Pinpoint the cell where the given text exists, returning its (X, Y) midpoint coordinate. 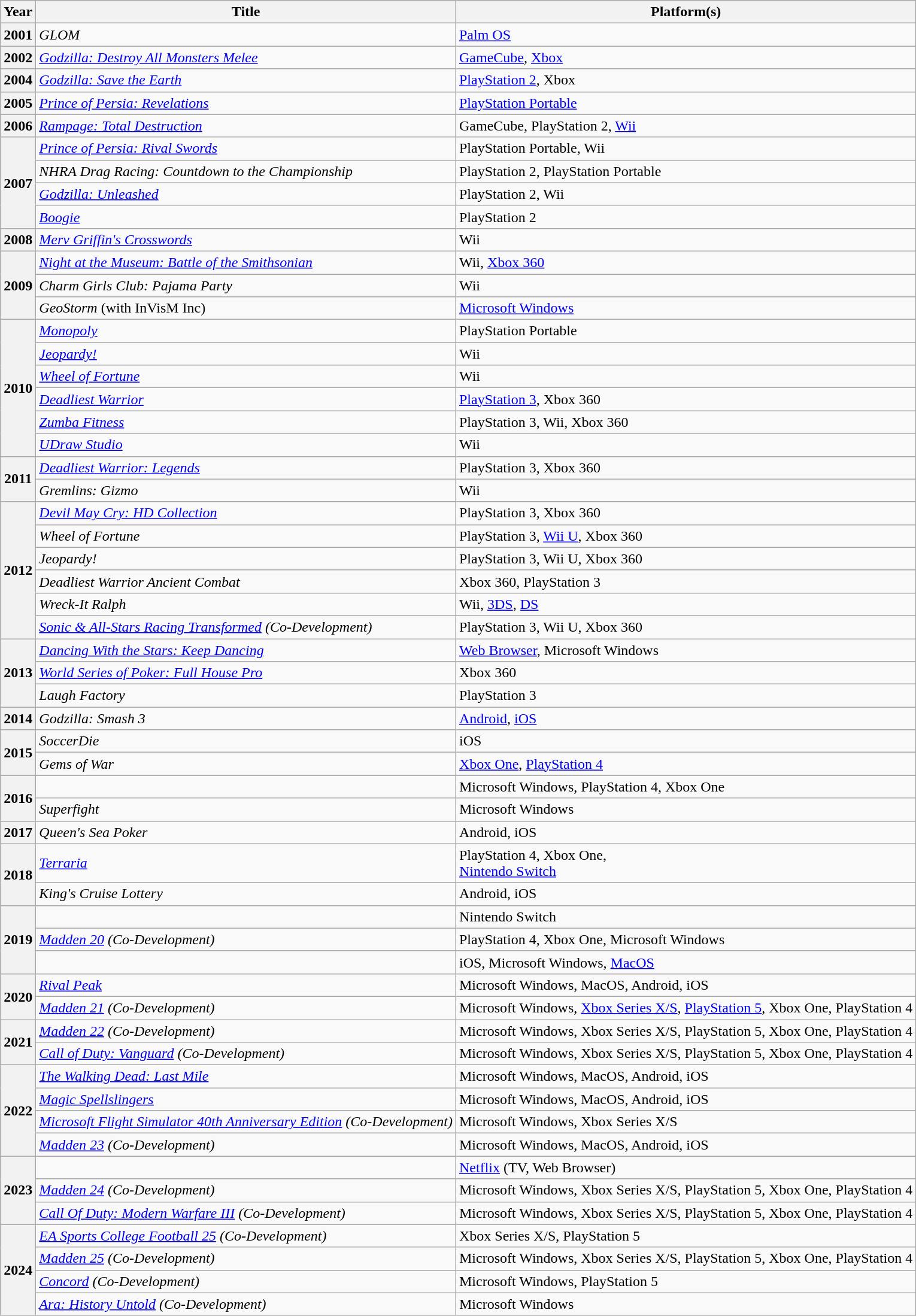
Gremlins: Gizmo (246, 490)
2007 (18, 183)
Godzilla: Smash 3 (246, 718)
The Walking Dead: Last Mile (246, 1077)
Madden 20 (Co-Development) (246, 939)
2006 (18, 126)
Queen's Sea Poker (246, 832)
2017 (18, 832)
2013 (18, 672)
Godzilla: Save the Earth (246, 80)
2010 (18, 388)
Year (18, 12)
Merv Griffin's Crosswords (246, 239)
Monopoly (246, 331)
2009 (18, 285)
Microsoft Windows, Xbox Series X/S (686, 1122)
Xbox Series X/S, PlayStation 5 (686, 1236)
2022 (18, 1111)
2021 (18, 1042)
GameCube, Xbox (686, 57)
GameCube, PlayStation 2, Wii (686, 126)
Microsoft Windows, PlayStation 4, Xbox One (686, 787)
PlayStation 2, PlayStation Portable (686, 171)
Boogie (246, 217)
GeoStorm (with InVisM Inc) (246, 308)
Wii, Xbox 360 (686, 262)
Nintendo Switch (686, 917)
Wii, 3DS, DS (686, 604)
PlayStation 3 (686, 696)
UDraw Studio (246, 445)
Deadliest Warrior Ancient Combat (246, 581)
PlayStation 2 (686, 217)
Madden 24 (Co-Development) (246, 1190)
Rampage: Total Destruction (246, 126)
Zumba Fitness (246, 422)
Call of Duty: Vanguard (Co-Development) (246, 1054)
Madden 22 (Co-Development) (246, 1030)
Godzilla: Destroy All Monsters Melee (246, 57)
Deadliest Warrior (246, 399)
2011 (18, 479)
Wreck-It Ralph (246, 604)
2004 (18, 80)
EA Sports College Football 25 (Co-Development) (246, 1236)
GLOM (246, 35)
Prince of Persia: Revelations (246, 103)
2018 (18, 874)
Ara: History Untold (Co-Development) (246, 1304)
Superfight (246, 809)
Godzilla: Unleashed (246, 194)
Rival Peak (246, 985)
Microsoft Windows, PlayStation 5 (686, 1281)
Microsoft Flight Simulator 40th Anniversary Edition (Co-Development) (246, 1122)
2020 (18, 996)
Terraria (246, 863)
2016 (18, 798)
2001 (18, 35)
Call Of Duty: Modern Warfare III (Co-Development) (246, 1213)
Platform(s) (686, 12)
PlayStation 3, Wii, Xbox 360 (686, 422)
Xbox 360 (686, 673)
Xbox One, PlayStation 4 (686, 764)
Dancing With the Stars: Keep Dancing (246, 650)
Madden 21 (Co-Development) (246, 1008)
Gems of War (246, 764)
Palm OS (686, 35)
Web Browser, Microsoft Windows (686, 650)
2019 (18, 939)
2002 (18, 57)
PlayStation 4, Xbox One, Microsoft Windows (686, 939)
PlayStation Portable, Wii (686, 148)
Concord (Co-Development) (246, 1281)
iOS (686, 741)
PlayStation 2, Xbox (686, 80)
Xbox 360, PlayStation 3 (686, 581)
Madden 25 (Co-Development) (246, 1259)
Sonic & All-Stars Racing Transformed (Co-Development) (246, 627)
2005 (18, 103)
Night at the Museum: Battle of the Smithsonian (246, 262)
Magic Spellslingers (246, 1099)
2023 (18, 1190)
Devil May Cry: HD Collection (246, 513)
Charm Girls Club: Pajama Party (246, 286)
2012 (18, 570)
Laugh Factory (246, 696)
King's Cruise Lottery (246, 894)
2008 (18, 239)
PlayStation 4, Xbox One,Nintendo Switch (686, 863)
SoccerDie (246, 741)
2024 (18, 1270)
Deadliest Warrior: Legends (246, 468)
World Series of Poker: Full House Pro (246, 673)
Madden 23 (Co-Development) (246, 1145)
iOS, Microsoft Windows, MacOS (686, 962)
2014 (18, 718)
PlayStation 2, Wii (686, 194)
Netflix (TV, Web Browser) (686, 1168)
Prince of Persia: Rival Swords (246, 148)
Title (246, 12)
NHRA Drag Racing: Countdown to the Championship (246, 171)
2015 (18, 753)
